For the text-containing cell, return its midpoint in [X, Y] coordinate format. 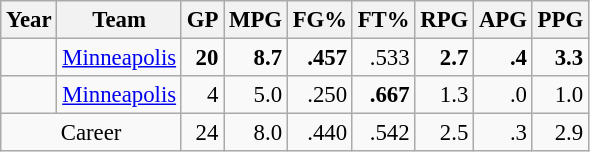
1.3 [444, 95]
.542 [384, 133]
Year [29, 20]
.667 [384, 95]
24 [202, 133]
.533 [384, 58]
RPG [444, 20]
MPG [256, 20]
PPG [560, 20]
Career [92, 133]
20 [202, 58]
8.0 [256, 133]
.0 [504, 95]
FG% [320, 20]
FT% [384, 20]
.4 [504, 58]
GP [202, 20]
5.0 [256, 95]
8.7 [256, 58]
.457 [320, 58]
3.3 [560, 58]
.440 [320, 133]
.250 [320, 95]
Team [119, 20]
2.5 [444, 133]
1.0 [560, 95]
APG [504, 20]
2.9 [560, 133]
.3 [504, 133]
2.7 [444, 58]
4 [202, 95]
